Locate the cell with the specified text and output its [x, y] center coordinate. 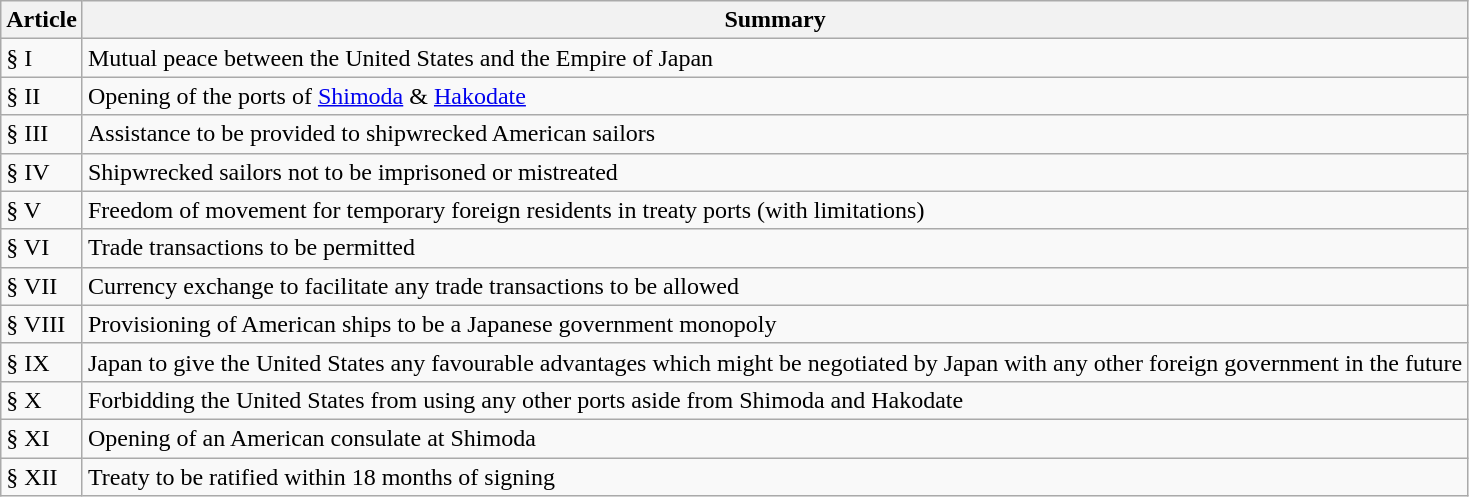
Mutual peace between the United States and the Empire of Japan [774, 58]
Shipwrecked sailors not to be imprisoned or mistreated [774, 172]
§ III [42, 134]
Forbidding the United States from using any other ports aside from Shimoda and Hakodate [774, 400]
Japan to give the United States any favourable advantages which might be negotiated by Japan with any other foreign government in the future [774, 362]
Freedom of movement for temporary foreign residents in treaty ports (with limitations) [774, 210]
§ XI [42, 438]
Summary [774, 20]
§ V [42, 210]
Currency exchange to facilitate any trade transactions to be allowed [774, 286]
§ XII [42, 477]
§ VIII [42, 324]
§ X [42, 400]
§ II [42, 96]
Article [42, 20]
Opening of an American consulate at Shimoda [774, 438]
Assistance to be provided to shipwrecked American sailors [774, 134]
Provisioning of American ships to be a Japanese government monopoly [774, 324]
Treaty to be ratified within 18 months of signing [774, 477]
Opening of the ports of Shimoda & Hakodate [774, 96]
Trade transactions to be permitted [774, 248]
§ VI [42, 248]
§ IV [42, 172]
§ I [42, 58]
§ IX [42, 362]
§ VII [42, 286]
